For the text-containing cell, return its midpoint in [x, y] coordinate format. 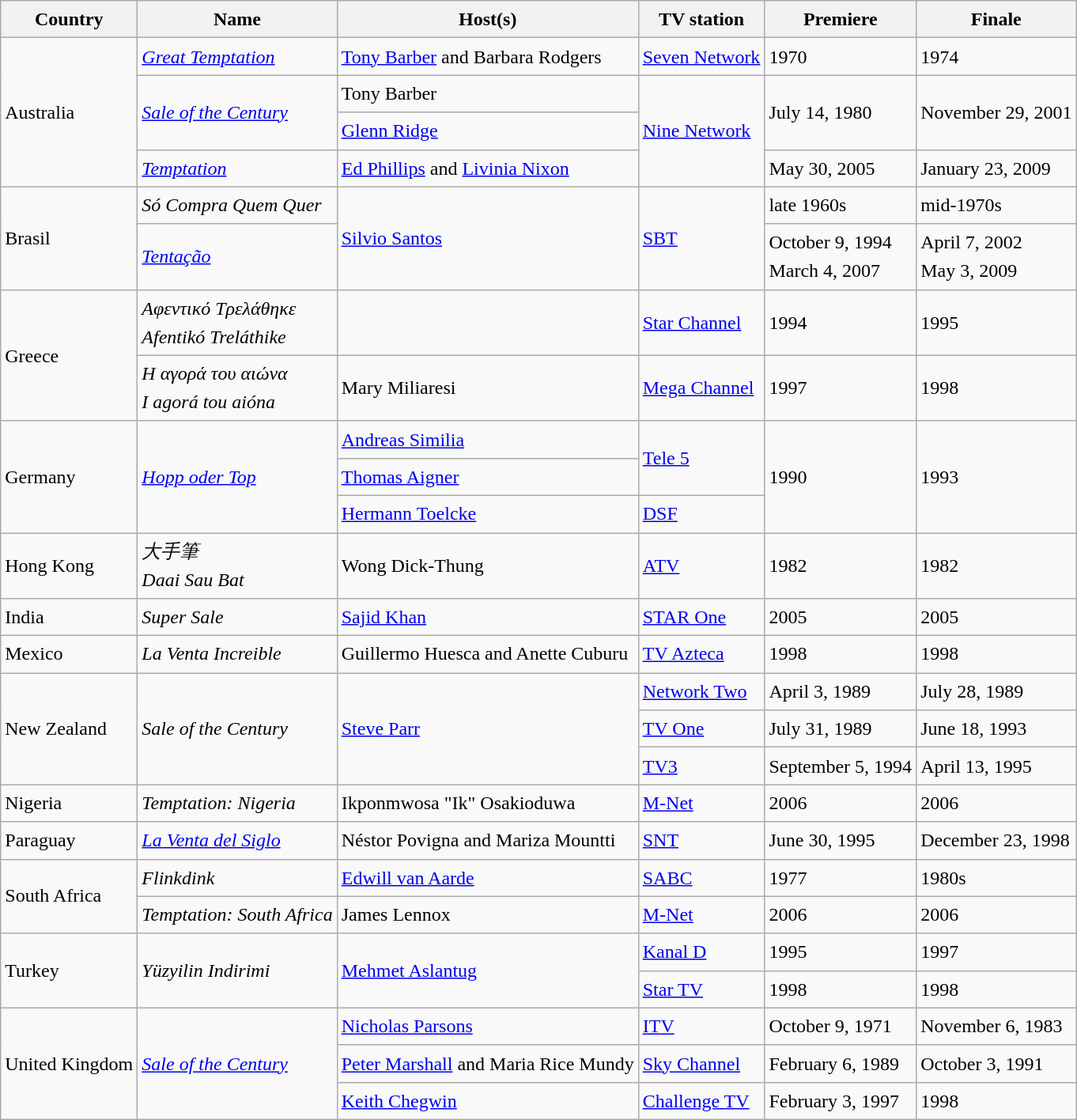
Yüzyilin Indirimi [237, 971]
ITV [701, 1027]
STAR One [701, 617]
New Zealand [70, 729]
Premiere [841, 19]
Paraguay [70, 840]
Kanal D [701, 952]
Edwill van Aarde [487, 878]
Temptation: South Africa [237, 914]
TV Azteca [701, 655]
October 3, 1991 [996, 1063]
Wong Dick-Thung [487, 566]
1980s [996, 878]
Mary Miliaresi [487, 388]
TV3 [701, 766]
La Venta Increible [237, 655]
大手筆Daai Sau Bat [237, 566]
November 29, 2001 [996, 112]
Greece [70, 355]
La Venta del Siglo [237, 840]
April 3, 1989 [841, 691]
Só Compra Quem Quer [237, 206]
late 1960s [841, 206]
Germany [70, 476]
SBT [701, 238]
1974 [996, 57]
Temptation [237, 168]
DSF [701, 514]
Néstor Povigna and Mariza Mountti [487, 840]
Tony Barber [487, 93]
Network Two [701, 691]
Host(s) [487, 19]
SABC [701, 878]
February 6, 1989 [841, 1063]
1977 [841, 878]
Mexico [70, 655]
Seven Network [701, 57]
February 3, 1997 [841, 1101]
Great Temptation [237, 57]
Australia [70, 112]
Turkey [70, 971]
James Lennox [487, 914]
Tony Barber and Barbara Rodgers [487, 57]
Aφεvτικό TρελάθηκεAfentikó Treláthike [237, 323]
April 13, 1995 [996, 766]
June 18, 1993 [996, 729]
July 14, 1980 [841, 112]
Hopp oder Top [237, 476]
October 9, 1994March 4, 2007 [841, 256]
Temptation: Nigeria [237, 804]
Keith Chegwin [487, 1101]
Thomas Aigner [487, 476]
India [70, 617]
July 28, 1989 [996, 691]
Η αγоρά τоυ αιώvαI agorá tou aióna [237, 388]
April 7, 2002May 3, 2009 [996, 256]
Flinkdink [237, 878]
Country [70, 19]
Guillermo Huesca and Anette Cuburu [487, 655]
Ed Phillips and Livinia Nixon [487, 168]
Finale [996, 19]
SNT [701, 840]
ATV [701, 566]
September 5, 1994 [841, 766]
Nicholas Parsons [487, 1027]
Nine Network [701, 131]
South Africa [70, 896]
Peter Marshall and Maria Rice Mundy [487, 1063]
Nigeria [70, 804]
January 23, 2009 [996, 168]
Hong Kong [70, 566]
United Kingdom [70, 1063]
Ikponmwosa "Ik" Osakioduwa [487, 804]
December 23, 1998 [996, 840]
October 9, 1971 [841, 1027]
June 30, 1995 [841, 840]
Name [237, 19]
TV One [701, 729]
Hermann Toelcke [487, 514]
TV station [701, 19]
Andreas Similia [487, 440]
1970 [841, 57]
Mehmet Aslantug [487, 971]
Steve Parr [487, 729]
Star Channel [701, 323]
Sajid Khan [487, 617]
Brasil [70, 238]
Super Sale [237, 617]
1994 [841, 323]
July 31, 1989 [841, 729]
Sky Channel [701, 1063]
Challenge TV [701, 1101]
1990 [841, 476]
Star TV [701, 989]
Mega Channel [701, 388]
Glenn Ridge [487, 131]
Silvio Santos [487, 238]
May 30, 2005 [841, 168]
1993 [996, 476]
November 6, 1983 [996, 1027]
Tele 5 [701, 458]
Tentação [237, 256]
mid-1970s [996, 206]
